Search for the cell housing the specified text and yield its (X, Y) center coordinate. 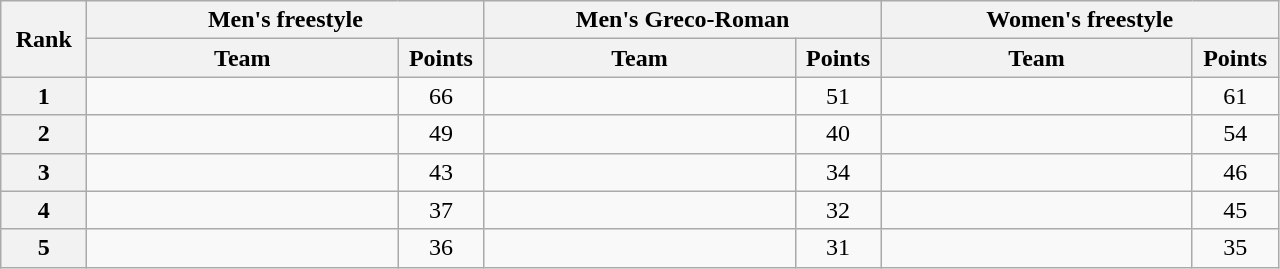
Rank (44, 39)
4 (44, 210)
2 (44, 134)
1 (44, 96)
36 (441, 248)
40 (838, 134)
3 (44, 172)
5 (44, 248)
45 (1235, 210)
51 (838, 96)
34 (838, 172)
66 (441, 96)
43 (441, 172)
54 (1235, 134)
Men's freestyle (286, 20)
49 (441, 134)
46 (1235, 172)
32 (838, 210)
35 (1235, 248)
31 (838, 248)
Men's Greco-Roman (682, 20)
37 (441, 210)
Women's freestyle (1080, 20)
61 (1235, 96)
